Provide the (X, Y) coordinate of the cell's center where the given text is located.  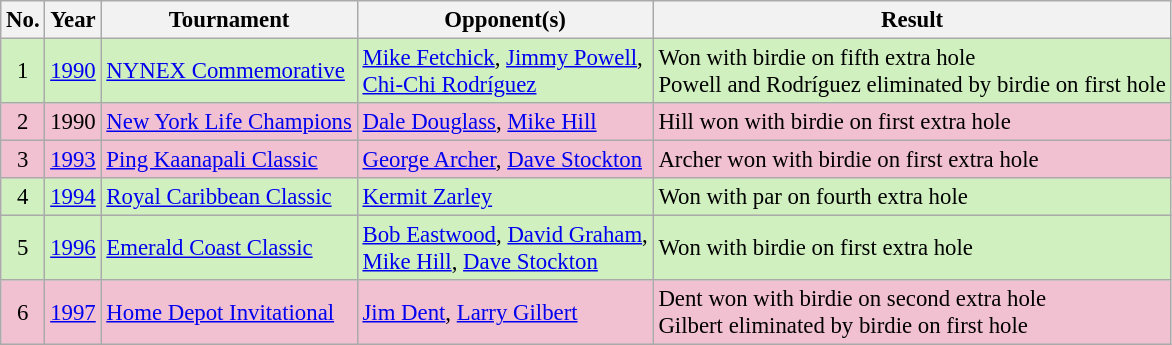
Won with birdie on fifth extra holePowell and Rodríguez eliminated by birdie on first hole (912, 72)
Royal Caribbean Classic (229, 197)
Result (912, 20)
1993 (73, 160)
George Archer, Dave Stockton (505, 160)
Hill won with birdie on first extra hole (912, 122)
Won with birdie on first extra hole (912, 248)
Mike Fetchick, Jimmy Powell, Chi-Chi Rodríguez (505, 72)
Bob Eastwood, David Graham, Mike Hill, Dave Stockton (505, 248)
Dale Douglass, Mike Hill (505, 122)
Home Depot Invitational (229, 312)
1 (23, 72)
Emerald Coast Classic (229, 248)
NYNEX Commemorative (229, 72)
No. (23, 20)
3 (23, 160)
2 (23, 122)
1994 (73, 197)
Dent won with birdie on second extra holeGilbert eliminated by birdie on first hole (912, 312)
Won with par on fourth extra hole (912, 197)
1996 (73, 248)
Kermit Zarley (505, 197)
Ping Kaanapali Classic (229, 160)
Jim Dent, Larry Gilbert (505, 312)
Tournament (229, 20)
New York Life Champions (229, 122)
Opponent(s) (505, 20)
6 (23, 312)
Year (73, 20)
5 (23, 248)
Archer won with birdie on first extra hole (912, 160)
4 (23, 197)
1997 (73, 312)
